Extract the [x, y] coordinate from the center of the cell holding the provided text.  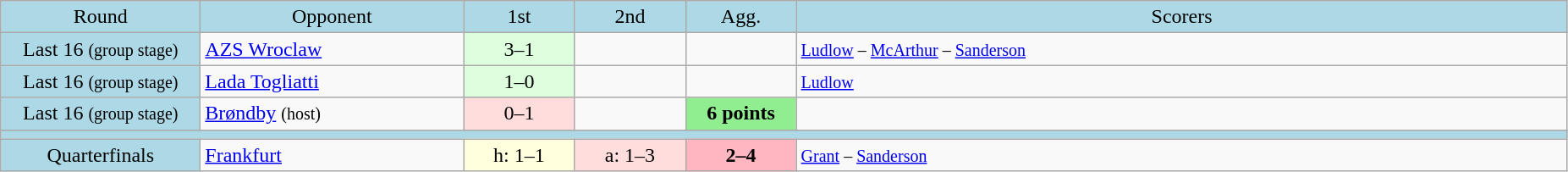
Quarterfinals [101, 155]
2–4 [741, 155]
a: 1–3 [630, 155]
Ludlow [1181, 81]
Scorers [1181, 17]
h: 1–1 [520, 155]
Agg. [741, 17]
Brøndby (host) [332, 114]
Round [101, 17]
AZS Wroclaw [332, 49]
1st [520, 17]
Frankfurt [332, 155]
2nd [630, 17]
Lada Togliatti [332, 81]
Opponent [332, 17]
6 points [741, 114]
Grant – Sanderson [1181, 155]
0–1 [520, 114]
3–1 [520, 49]
Ludlow – McArthur – Sanderson [1181, 49]
1–0 [520, 81]
